For the text-containing cell, return its midpoint in [X, Y] coordinate format. 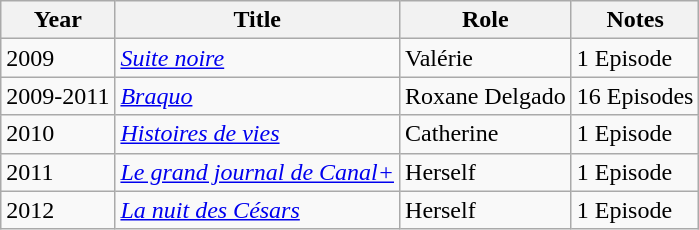
16 Episodes [635, 96]
Year [58, 20]
Le grand journal de Canal+ [258, 172]
Braquo [258, 96]
2012 [58, 210]
2010 [58, 134]
Suite noire [258, 58]
2009-2011 [58, 96]
Title [258, 20]
Role [486, 20]
La nuit des Césars [258, 210]
Notes [635, 20]
Histoires de vies [258, 134]
2009 [58, 58]
Catherine [486, 134]
2011 [58, 172]
Valérie [486, 58]
Roxane Delgado [486, 96]
